Output the [x, y] coordinate of the center of the cell containing the given text.  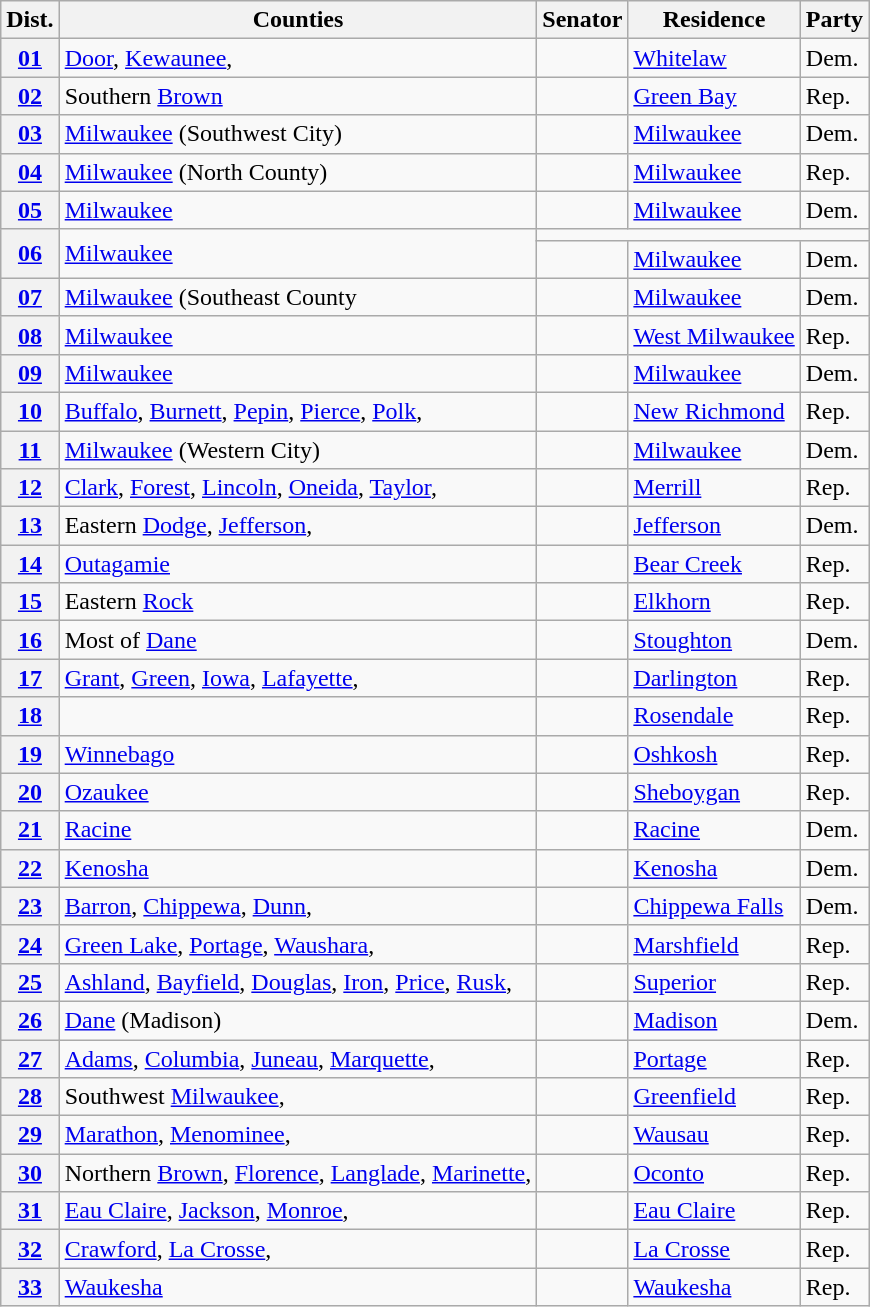
Merrill [714, 488]
02 [30, 96]
West Milwaukee [714, 335]
Milwaukee (Southeast County [298, 297]
Wausau [714, 1135]
13 [30, 526]
25 [30, 982]
Eastern Dodge, Jefferson, [298, 526]
Madison [714, 1020]
10 [30, 411]
29 [30, 1135]
23 [30, 906]
16 [30, 640]
07 [30, 297]
03 [30, 134]
Grant, Green, Iowa, Lafayette, [298, 678]
27 [30, 1059]
Green Lake, Portage, Waushara, [298, 944]
Milwaukee (Western City) [298, 449]
19 [30, 754]
12 [30, 488]
Door, Kewaunee, [298, 58]
Ozaukee [298, 792]
Superior [714, 982]
Portage [714, 1059]
Ashland, Bayfield, Douglas, Iron, Price, Rusk, [298, 982]
Southern Brown [298, 96]
Senator [582, 20]
Counties [298, 20]
14 [30, 564]
08 [30, 335]
La Crosse [714, 1249]
Party [834, 20]
09 [30, 373]
15 [30, 602]
Adams, Columbia, Juneau, Marquette, [298, 1059]
Jefferson [714, 526]
Stoughton [714, 640]
Bear Creek [714, 564]
Elkhorn [714, 602]
26 [30, 1020]
Dist. [30, 20]
Rosendale [714, 716]
Barron, Chippewa, Dunn, [298, 906]
28 [30, 1097]
Milwaukee (Southwest City) [298, 134]
01 [30, 58]
Marathon, Menominee, [298, 1135]
32 [30, 1249]
Chippewa Falls [714, 906]
Northern Brown, Florence, Langlade, Marinette, [298, 1173]
Darlington [714, 678]
05 [30, 210]
Crawford, La Crosse, [298, 1249]
33 [30, 1287]
06 [30, 254]
Whitelaw [714, 58]
Marshfield [714, 944]
Southwest Milwaukee, [298, 1097]
Greenfield [714, 1097]
31 [30, 1211]
Sheboygan [714, 792]
Oconto [714, 1173]
Eau Claire [714, 1211]
18 [30, 716]
21 [30, 830]
Most of Dane [298, 640]
Clark, Forest, Lincoln, Oneida, Taylor, [298, 488]
Dane (Madison) [298, 1020]
Outagamie [298, 564]
Buffalo, Burnett, Pepin, Pierce, Polk, [298, 411]
New Richmond [714, 411]
17 [30, 678]
Eastern Rock [298, 602]
30 [30, 1173]
Milwaukee (North County) [298, 172]
11 [30, 449]
Green Bay [714, 96]
Residence [714, 20]
22 [30, 868]
Winnebago [298, 754]
Oshkosh [714, 754]
20 [30, 792]
Eau Claire, Jackson, Monroe, [298, 1211]
04 [30, 172]
24 [30, 944]
